Find where the given text appears and provide that cell's center as (X, Y) coordinate. 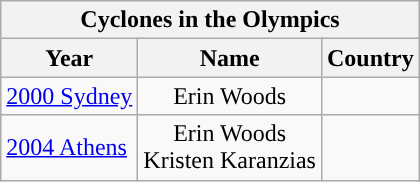
Name (230, 58)
2000 Sydney (70, 96)
Erin WoodsKristen Karanzias (230, 148)
Country (370, 58)
Erin Woods (230, 96)
Year (70, 58)
2004 Athens (70, 148)
Cyclones in the Olympics (210, 20)
